Output the [X, Y] coordinate of the center of the cell containing the given text.  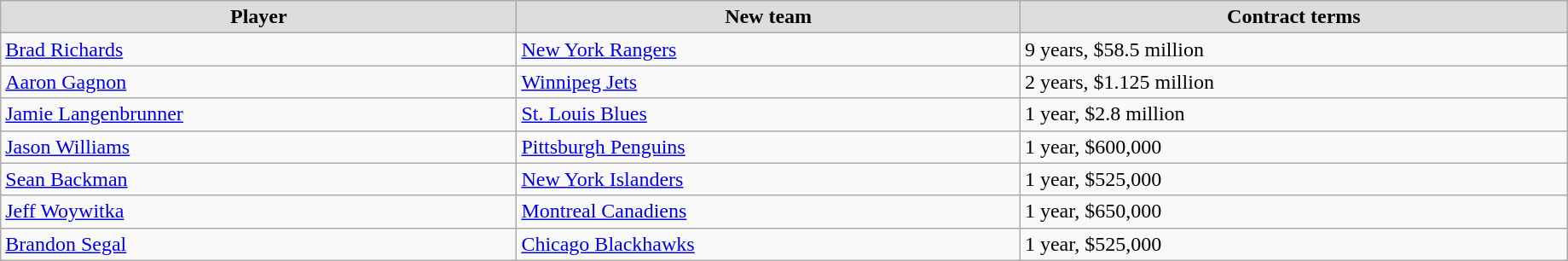
St. Louis Blues [769, 114]
Jeff Woywitka [259, 212]
Jason Williams [259, 147]
9 years, $58.5 million [1293, 49]
Player [259, 17]
1 year, $650,000 [1293, 212]
New York Islanders [769, 179]
2 years, $1.125 million [1293, 82]
1 year, $600,000 [1293, 147]
Chicago Blackhawks [769, 244]
Montreal Canadiens [769, 212]
Winnipeg Jets [769, 82]
Sean Backman [259, 179]
Jamie Langenbrunner [259, 114]
Brad Richards [259, 49]
Contract terms [1293, 17]
Aaron Gagnon [259, 82]
New York Rangers [769, 49]
Pittsburgh Penguins [769, 147]
1 year, $2.8 million [1293, 114]
Brandon Segal [259, 244]
New team [769, 17]
